Output the (X, Y) coordinate of the center of the cell containing the given text.  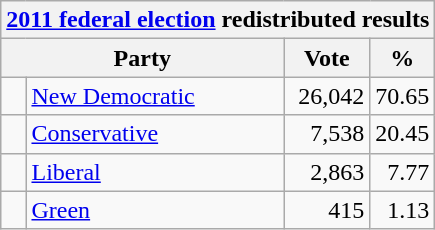
1.13 (402, 210)
New Democratic (155, 96)
7.77 (402, 172)
Green (155, 210)
% (402, 58)
7,538 (327, 134)
Vote (327, 58)
70.65 (402, 96)
2011 federal election redistributed results (218, 20)
26,042 (327, 96)
20.45 (402, 134)
Conservative (155, 134)
Party (142, 58)
Liberal (155, 172)
2,863 (327, 172)
415 (327, 210)
